Output the [X, Y] coordinate of the center of the cell containing the given text.  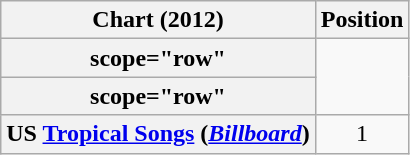
Position [362, 20]
1 [362, 134]
Chart (2012) [158, 20]
US Tropical Songs (Billboard) [158, 134]
